Provide the [x, y] coordinate of the cell's center where the given text is located.  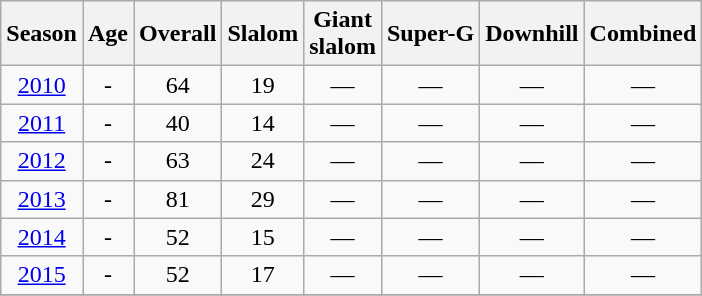
2014 [42, 237]
2013 [42, 199]
15 [263, 237]
40 [178, 123]
Super-G [430, 34]
64 [178, 85]
19 [263, 85]
81 [178, 199]
24 [263, 161]
Combined [643, 34]
Slalom [263, 34]
Overall [178, 34]
Downhill [532, 34]
17 [263, 275]
2010 [42, 85]
Giantslalom [343, 34]
63 [178, 161]
14 [263, 123]
2015 [42, 275]
29 [263, 199]
Age [108, 34]
Season [42, 34]
2011 [42, 123]
2012 [42, 161]
